Determine the (X, Y) coordinate at the center of the cell enclosing the given text.  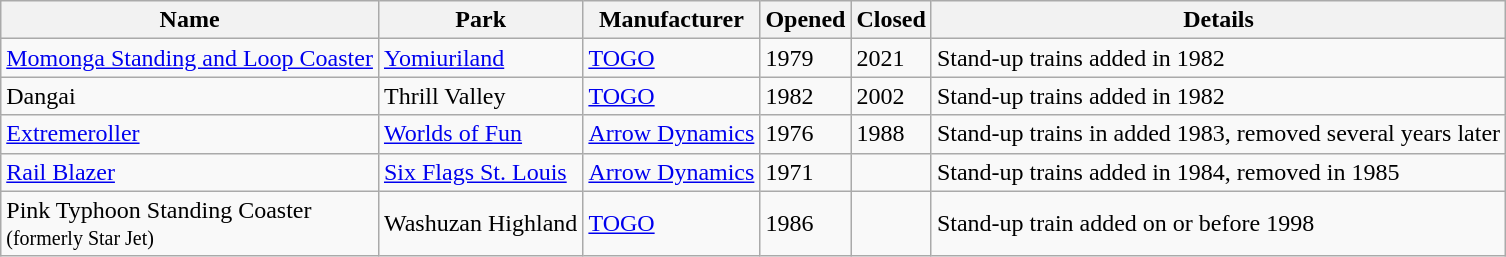
Park (480, 20)
Yomiuriland (480, 58)
Thrill Valley (480, 96)
1971 (806, 172)
Manufacturer (672, 20)
2002 (891, 96)
Stand-up trains added in 1984, removed in 1985 (1218, 172)
1988 (891, 134)
Six Flags St. Louis (480, 172)
Stand-up trains in added 1983, removed several years later (1218, 134)
1979 (806, 58)
Details (1218, 20)
Washuzan Highland (480, 224)
Rail Blazer (190, 172)
1976 (806, 134)
1986 (806, 224)
Stand-up train added on or before 1998 (1218, 224)
Closed (891, 20)
Momonga Standing and Loop Coaster (190, 58)
Extremeroller (190, 134)
Pink Typhoon Standing Coaster(formerly Star Jet) (190, 224)
Opened (806, 20)
Dangai (190, 96)
Worlds of Fun (480, 134)
Name (190, 20)
2021 (891, 58)
1982 (806, 96)
